Provide the (X, Y) coordinate of the cell's center where the given text is located.  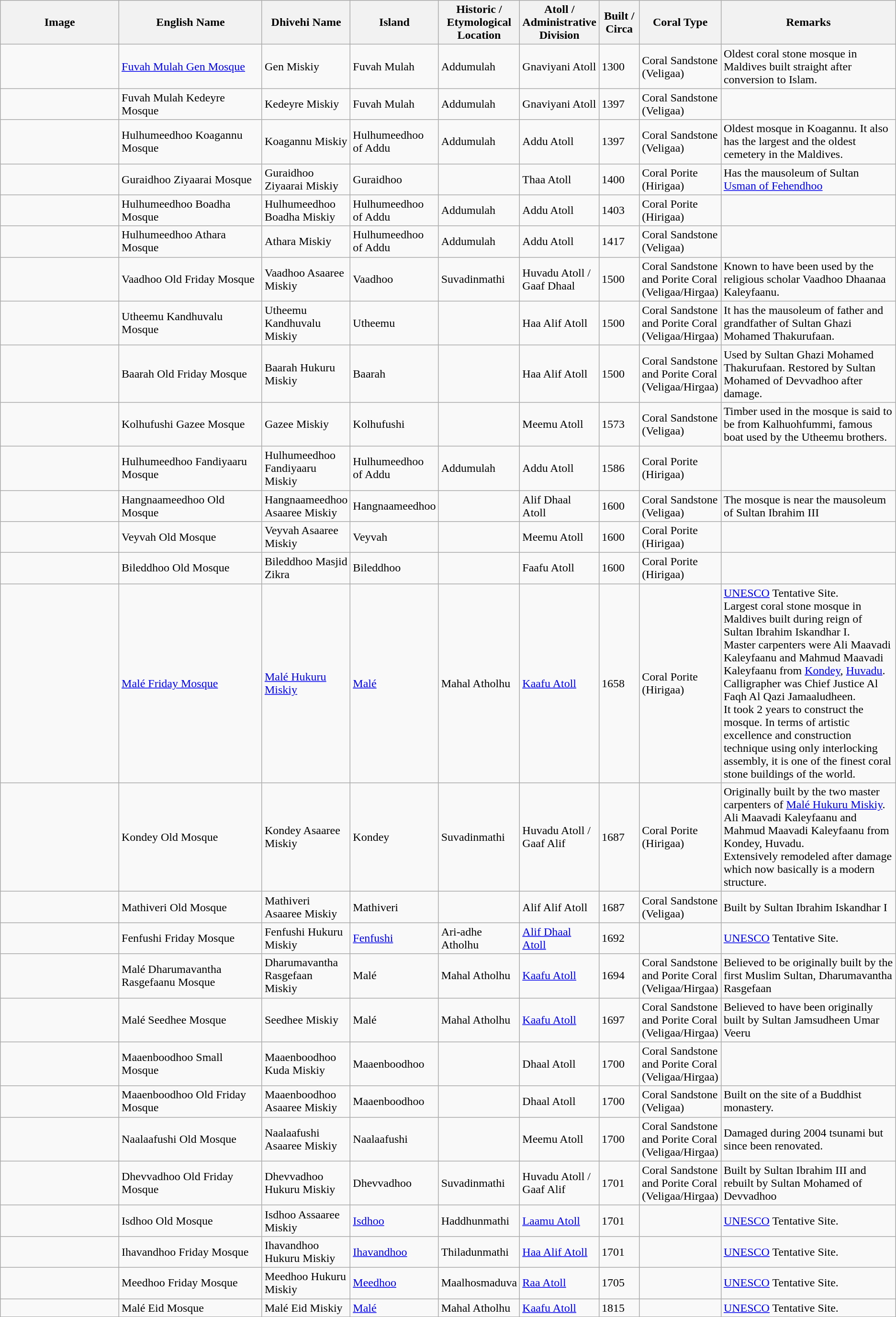
Known to have been used by the religious scholar Vaadhoo Dhaanaa Kaleyfaanu. (808, 279)
Hulhumeedhoo Fandiyaaru Mosque (190, 468)
Kedeyre Miskiy (306, 104)
Atoll / Administrative Division (560, 22)
Mathiveri Old Mosque (190, 907)
Hangnaameedhoo Asaaree Miskiy (306, 505)
Veyvah Old Mosque (190, 537)
Malé Hukuru Miskiy (306, 683)
Fuvah Mulah Kedeyre Mosque (190, 104)
Historic / Etymological Location (479, 22)
Isdhoo (394, 1220)
Haddhunmathi (479, 1220)
1705 (619, 1283)
Veyvah (394, 537)
1815 (619, 1308)
Naalaafushi Old Mosque (190, 1139)
Ari-adhe Atholhu (479, 938)
Fenfushi Hukuru Miskiy (306, 938)
Vaadhoo Asaaree Miskiy (306, 279)
Kondey Old Mosque (190, 837)
Laamu Atoll (560, 1220)
1692 (619, 938)
Vaadhoo Old Friday Mosque (190, 279)
Maaenboodhoo Small Mosque (190, 1064)
English Name (190, 22)
Gen Miskiy (306, 67)
It has the mausoleum of father and grandfather of Sultan Ghazi Mohamed Thakurufaan. (808, 323)
Built by Sultan Ibrahim Iskandhar I (808, 907)
Hangnaameedhoo (394, 505)
Hulhumeedhoo Athara Mosque (190, 241)
Isdhoo Assaaree Miskiy (306, 1220)
Timber used in the mosque is said to be from Kalhuohfummi, famous boat used by the Utheemu brothers. (808, 424)
Has the mausoleum of Sultan Usman of Fehendhoo (808, 179)
Alif Alif Atoll (560, 907)
Athara Miskiy (306, 241)
Built on the site of a Buddhist monastery. (808, 1102)
Vaadhoo (394, 279)
Remarks (808, 22)
Gazee Miskiy (306, 424)
Dhivehi Name (306, 22)
Built by Sultan Ibrahim III and rebuilt by Sultan Mohamed of Devvadhoo (808, 1183)
Kolhufushi Gazee Mosque (190, 424)
Bileddhoo Masjid Zikra (306, 569)
Fenfushi Friday Mosque (190, 938)
Bileddhoo (394, 569)
1417 (619, 241)
Guraidhoo Ziyaarai Mosque (190, 179)
Huvadu Atoll / Gaaf Dhaal (560, 279)
Damaged during 2004 tsunami but since been renovated. (808, 1139)
Believed to have been originally built by Sultan Jamsudheen Umar Veeru (808, 1020)
Built / Circa (619, 22)
Malé Dharumavantha Rasgefaanu Mosque (190, 976)
Meedhoo Friday Mosque (190, 1283)
Thaa Atoll (560, 179)
Dhevvadhoo (394, 1183)
Faafu Atoll (560, 569)
Hangnaameedhoo Old Mosque (190, 505)
Guraidhoo (394, 179)
Meedhoo Hukuru Miskiy (306, 1283)
Hulhumeedhoo Fandiyaaru Miskiy (306, 468)
Oldest coral stone mosque in Maldives built straight after conversion to Islam. (808, 67)
Baarah Old Friday Mosque (190, 373)
Image (60, 22)
Fenfushi (394, 938)
Mathiveri Asaaree Miskiy (306, 907)
Kondey (394, 837)
Utheemu (394, 323)
1586 (619, 468)
Believed to be originally built by the first Muslim Sultan, Dharumavantha Rasgefaan (808, 976)
Malé Eid Mosque (190, 1308)
Ihavandhoo Hukuru Miskiy (306, 1252)
Seedhee Miskiy (306, 1020)
Dhevvadhoo Old Friday Mosque (190, 1183)
Utheemu Kandhuvalu Miskiy (306, 323)
Naalaafushi (394, 1139)
Maaenboodhoo Kuda Miskiy (306, 1064)
1573 (619, 424)
1694 (619, 976)
Malé Eid Miskiy (306, 1308)
Malé Seedhee Mosque (190, 1020)
Thiladunmathi (479, 1252)
Hulhumeedhoo Boadha Miskiy (306, 211)
Oldest mosque in Koagannu. It also has the largest and the oldest cemetery in the Maldives. (808, 142)
Baarah Hukuru Miskiy (306, 373)
Island (394, 22)
Ihavandhoo (394, 1252)
Hulhumeedhoo Koagannu Mosque (190, 142)
Fuvah Mulah Gen Mosque (190, 67)
1697 (619, 1020)
Baarah (394, 373)
Mathiveri (394, 907)
Raa Atoll (560, 1283)
Naalaafushi Asaaree Miskiy (306, 1139)
1403 (619, 211)
Kolhufushi (394, 424)
1400 (619, 179)
1658 (619, 683)
Coral Type (681, 22)
Guraidhoo Ziyaarai Miskiy (306, 179)
Utheemu Kandhuvalu Mosque (190, 323)
Used by Sultan Ghazi Mohamed Thakurufaan. Restored by Sultan Mohamed of Devvadhoo after damage. (808, 373)
The mosque is near the mausoleum of Sultan Ibrahim III (808, 505)
Maaenboodhoo Asaaree Miskiy (306, 1102)
Dharumavantha Rasgefaan Miskiy (306, 976)
Veyvah Asaaree Miskiy (306, 537)
1300 (619, 67)
Malé Friday Mosque (190, 683)
Isdhoo Old Mosque (190, 1220)
Hulhumeedhoo Boadha Mosque (190, 211)
Koagannu Miskiy (306, 142)
Meedhoo (394, 1283)
Dhevvadhoo Hukuru Miskiy (306, 1183)
Ihavandhoo Friday Mosque (190, 1252)
Kondey Asaaree Miskiy (306, 837)
Maaenboodhoo Old Friday Mosque (190, 1102)
Maalhosmaduva (479, 1283)
Bileddhoo Old Mosque (190, 569)
